Return the (x, y) coordinate for the center point of the cell that contains the specified text.  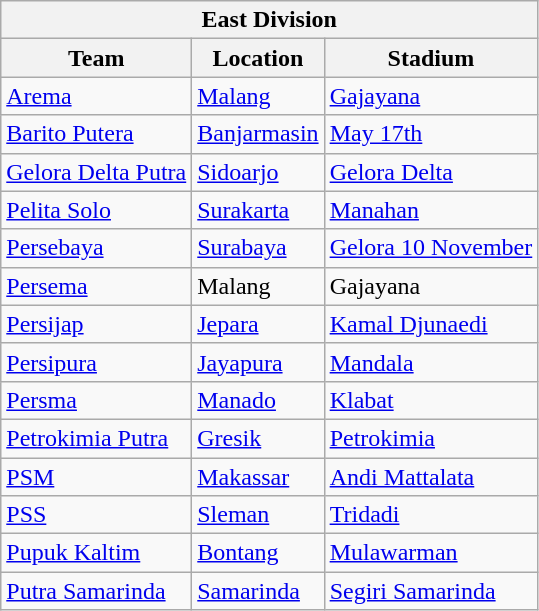
Putra Samarinda (96, 591)
East Division (270, 20)
Bontang (258, 553)
Petrokimia Putra (96, 438)
Jayapura (258, 362)
Banjarmasin (258, 134)
Sleman (258, 515)
Mulawarman (431, 553)
Klabat (431, 400)
Location (258, 58)
Segiri Samarinda (431, 591)
Surakarta (258, 210)
Gelora Delta Putra (96, 172)
Team (96, 58)
Andi Mattalata (431, 477)
Stadium (431, 58)
Sidoarjo (258, 172)
Mandala (431, 362)
Kamal Djunaedi (431, 324)
May 17th (431, 134)
Gelora 10 November (431, 248)
PSM (96, 477)
Gresik (258, 438)
Gelora Delta (431, 172)
Persijap (96, 324)
Persema (96, 286)
Persebaya (96, 248)
Tridadi (431, 515)
Persipura (96, 362)
Samarinda (258, 591)
PSS (96, 515)
Pelita Solo (96, 210)
Jepara (258, 324)
Surabaya (258, 248)
Pupuk Kaltim (96, 553)
Makassar (258, 477)
Manado (258, 400)
Manahan (431, 210)
Barito Putera (96, 134)
Persma (96, 400)
Petrokimia (431, 438)
Arema (96, 96)
